Find where the given text appears and provide that cell's center as (x, y) coordinate. 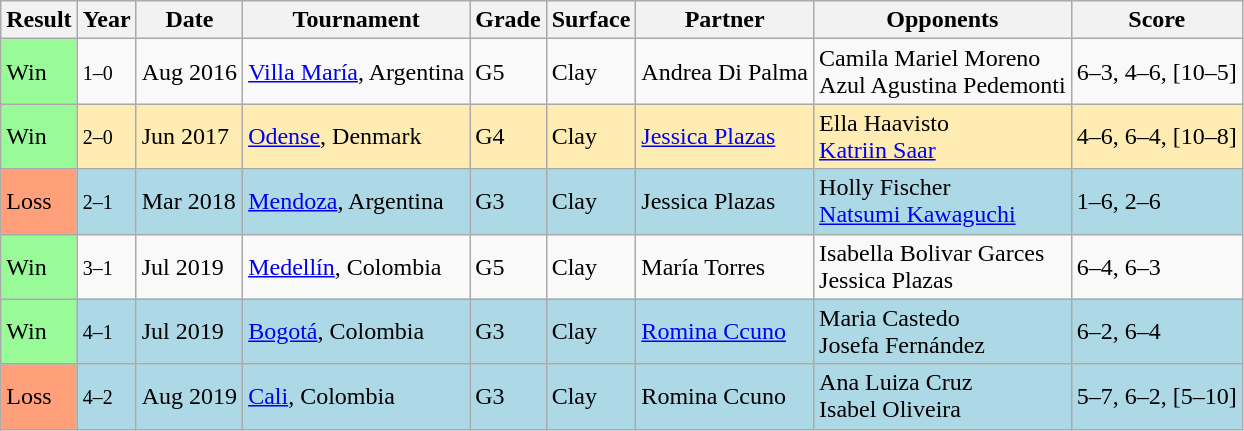
Mar 2018 (189, 202)
4–2 (106, 396)
Aug 2019 (189, 396)
3–1 (106, 266)
4–1 (106, 332)
G4 (508, 136)
Tournament (356, 20)
Ana Luiza Cruz Isabel Oliveira (943, 396)
Grade (508, 20)
1–6, 2–6 (1156, 202)
Year (106, 20)
4–6, 6–4, [10–8] (1156, 136)
María Torres (725, 266)
Result (39, 20)
1–0 (106, 72)
2–0 (106, 136)
2–1 (106, 202)
Surface (591, 20)
6–3, 4–6, [10–5] (1156, 72)
Isabella Bolivar Garces Jessica Plazas (943, 266)
Score (1156, 20)
Opponents (943, 20)
Ella Haavisto Katriin Saar (943, 136)
Mendoza, Argentina (356, 202)
5–7, 6–2, [5–10] (1156, 396)
6–2, 6–4 (1156, 332)
Partner (725, 20)
Camila Mariel Moreno Azul Agustina Pedemonti (943, 72)
Cali, Colombia (356, 396)
Jun 2017 (189, 136)
Aug 2016 (189, 72)
Andrea Di Palma (725, 72)
Maria Castedo Josefa Fernández (943, 332)
Villa María, Argentina (356, 72)
Date (189, 20)
Bogotá, Colombia (356, 332)
Medellín, Colombia (356, 266)
Holly Fischer Natsumi Kawaguchi (943, 202)
Odense, Denmark (356, 136)
6–4, 6–3 (1156, 266)
